Determine the [X, Y] coordinate at the center of the cell enclosing the given text.  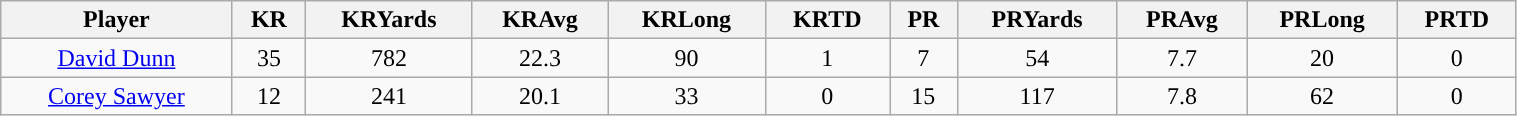
241 [389, 96]
7.8 [1182, 96]
PR [924, 20]
PRAvg [1182, 20]
David Dunn [116, 58]
33 [686, 96]
1 [828, 58]
62 [1322, 96]
7 [924, 58]
Player [116, 20]
12 [269, 96]
20.1 [540, 96]
782 [389, 58]
KRLong [686, 20]
35 [269, 58]
54 [1037, 58]
KRYards [389, 20]
7.7 [1182, 58]
PRTD [1457, 20]
PRLong [1322, 20]
KRTD [828, 20]
Corey Sawyer [116, 96]
22.3 [540, 58]
20 [1322, 58]
KR [269, 20]
KRAvg [540, 20]
PRYards [1037, 20]
15 [924, 96]
117 [1037, 96]
90 [686, 58]
